Output the (X, Y) coordinate of the center of the cell containing the given text.  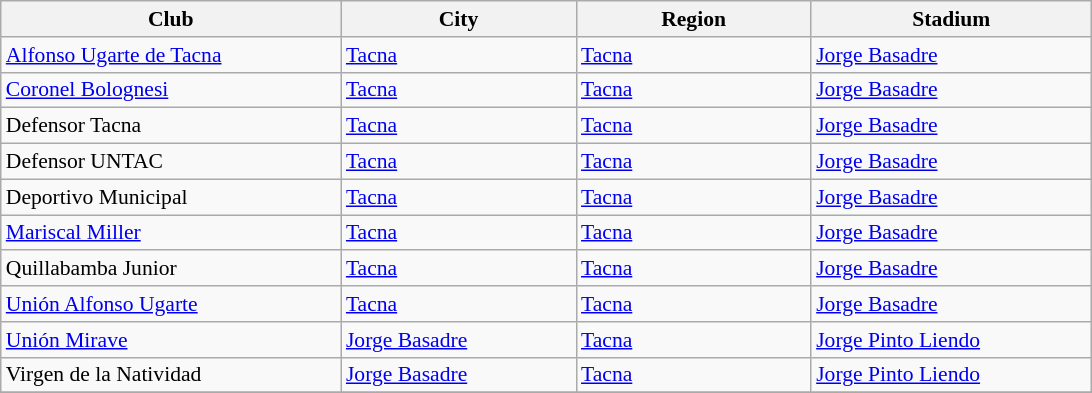
Alfonso Ugarte de Tacna (171, 55)
Unión Mirave (171, 340)
Region (694, 19)
Club (171, 19)
Defensor Tacna (171, 126)
Virgen de la Natividad (171, 375)
Coronel Bolognesi (171, 90)
City (458, 19)
Stadium (951, 19)
Deportivo Municipal (171, 197)
Mariscal Miller (171, 233)
Unión Alfonso Ugarte (171, 304)
Defensor UNTAC (171, 162)
Quillabamba Junior (171, 269)
